Detect which cell encompasses the target text, then output its (X, Y) center coordinate. 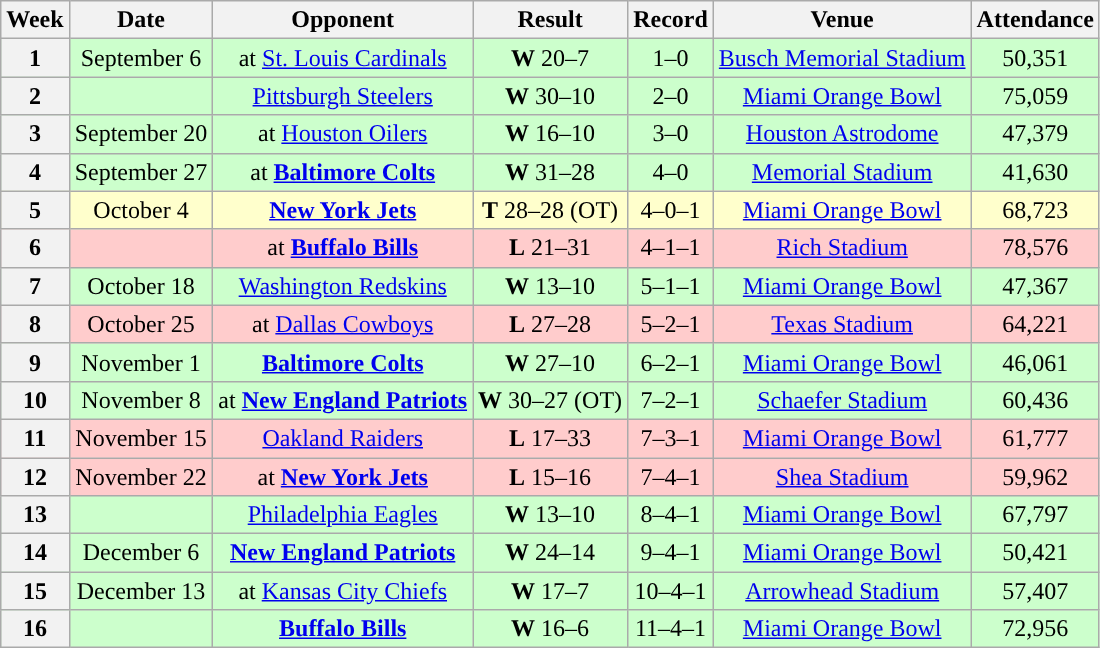
W 27–10 (550, 362)
Opponent (343, 20)
6–2–1 (671, 362)
November 1 (141, 362)
at Dallas Cowboys (343, 324)
Busch Memorial Stadium (842, 58)
W 24–14 (550, 553)
68,723 (1035, 210)
1 (35, 58)
at Kansas City Chiefs (343, 591)
December 13 (141, 591)
67,797 (1035, 515)
Baltimore Colts (343, 362)
November 15 (141, 438)
at Buffalo Bills (343, 248)
at St. Louis Cardinals (343, 58)
Philadelphia Eagles (343, 515)
September 27 (141, 172)
12 (35, 477)
11 (35, 438)
47,379 (1035, 134)
7–3–1 (671, 438)
at New England Patriots (343, 400)
41,630 (1035, 172)
7–4–1 (671, 477)
New York Jets (343, 210)
Memorial Stadium (842, 172)
7–2–1 (671, 400)
at New York Jets (343, 477)
Oakland Raiders (343, 438)
9 (35, 362)
Buffalo Bills (343, 629)
L 15–16 (550, 477)
W 16–10 (550, 134)
Record (671, 20)
5–2–1 (671, 324)
October 18 (141, 286)
9–4–1 (671, 553)
Washington Redskins (343, 286)
13 (35, 515)
14 (35, 553)
Attendance (1035, 20)
61,777 (1035, 438)
11–4–1 (671, 629)
60,436 (1035, 400)
Venue (842, 20)
W 17–7 (550, 591)
1–0 (671, 58)
64,221 (1035, 324)
50,351 (1035, 58)
15 (35, 591)
September 6 (141, 58)
57,407 (1035, 591)
November 22 (141, 477)
W 30–27 (OT) (550, 400)
72,956 (1035, 629)
47,367 (1035, 286)
at Houston Oilers (343, 134)
Texas Stadium (842, 324)
46,061 (1035, 362)
W 20–7 (550, 58)
November 8 (141, 400)
8 (35, 324)
16 (35, 629)
Houston Astrodome (842, 134)
75,059 (1035, 96)
Schaefer Stadium (842, 400)
L 21–31 (550, 248)
6 (35, 248)
L 17–33 (550, 438)
October 25 (141, 324)
Week (35, 20)
W 30–10 (550, 96)
New England Patriots (343, 553)
Date (141, 20)
2 (35, 96)
4 (35, 172)
at Baltimore Colts (343, 172)
L 27–28 (550, 324)
4–1–1 (671, 248)
December 6 (141, 553)
September 20 (141, 134)
Pittsburgh Steelers (343, 96)
5 (35, 210)
Result (550, 20)
October 4 (141, 210)
59,962 (1035, 477)
W 16–6 (550, 629)
78,576 (1035, 248)
Rich Stadium (842, 248)
Shea Stadium (842, 477)
2–0 (671, 96)
8–4–1 (671, 515)
5–1–1 (671, 286)
50,421 (1035, 553)
3–0 (671, 134)
10–4–1 (671, 591)
Arrowhead Stadium (842, 591)
W 31–28 (550, 172)
T 28–28 (OT) (550, 210)
7 (35, 286)
3 (35, 134)
10 (35, 400)
4–0 (671, 172)
4–0–1 (671, 210)
